Provide the [X, Y] coordinate of the cell's center where the given text is located.  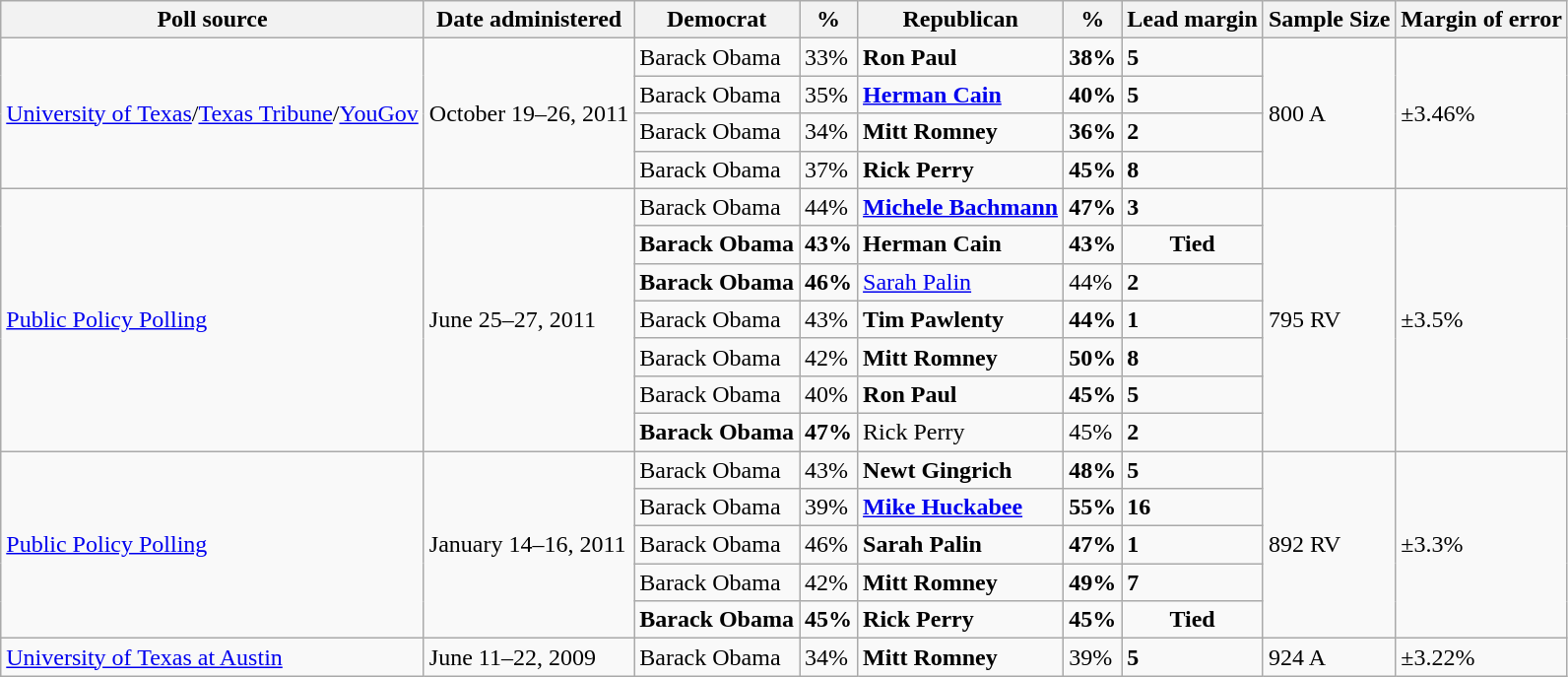
Margin of error [1481, 20]
795 RV [1329, 319]
37% [829, 169]
Sample Size [1329, 20]
38% [1093, 57]
892 RV [1329, 545]
Mike Huckabee [961, 508]
55% [1093, 508]
January 14–16, 2011 [528, 545]
33% [829, 57]
±3.5% [1481, 319]
50% [1093, 357]
800 A [1329, 113]
16 [1193, 508]
Tim Pawlenty [961, 319]
University of Texas/Texas Tribune/YouGov [213, 113]
Michele Bachmann [961, 207]
Republican [961, 20]
Newt Gingrich [961, 470]
35% [829, 95]
3 [1193, 207]
University of Texas at Austin [213, 657]
49% [1093, 582]
Democrat [717, 20]
Date administered [528, 20]
October 19–26, 2011 [528, 113]
7 [1193, 582]
36% [1093, 132]
924 A [1329, 657]
±3.3% [1481, 545]
±3.22% [1481, 657]
48% [1093, 470]
June 11–22, 2009 [528, 657]
June 25–27, 2011 [528, 319]
Lead margin [1193, 20]
±3.46% [1481, 113]
Poll source [213, 20]
